From the cell containing the given text, extract its center point as (x, y) coordinate. 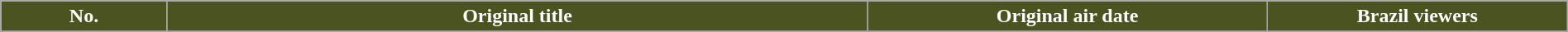
Brazil viewers (1417, 16)
No. (84, 16)
Original air date (1068, 16)
Original title (517, 16)
